Search for the cell housing the specified text and yield its (X, Y) center coordinate. 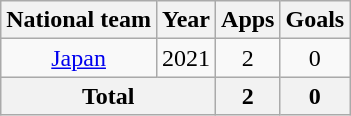
2021 (186, 58)
Apps (248, 20)
Goals (315, 20)
Total (108, 96)
National team (79, 20)
Year (186, 20)
Japan (79, 58)
